Find where the given text appears and provide that cell's center as [x, y] coordinate. 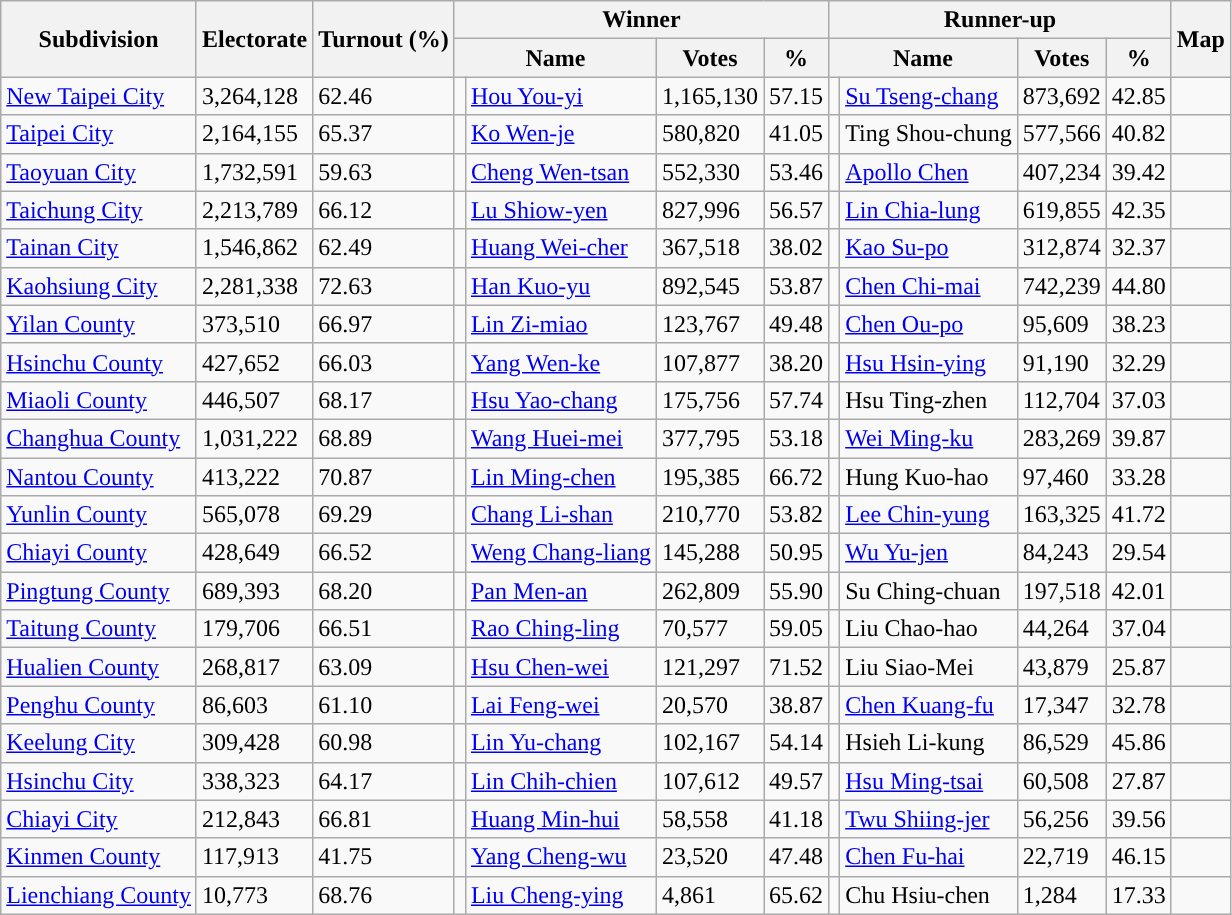
Hsieh Li-kung [929, 743]
46.15 [1138, 857]
Lai Feng-wei [560, 705]
580,820 [710, 134]
84,243 [1062, 553]
Hsinchu County [99, 362]
25.87 [1138, 667]
Pan Men-an [560, 591]
619,855 [1062, 210]
Wei Ming-ku [929, 438]
62.49 [384, 248]
175,756 [710, 400]
22,719 [1062, 857]
41.05 [796, 134]
283,269 [1062, 438]
Lin Chih-chien [560, 781]
20,570 [710, 705]
102,167 [710, 743]
Hsu Ting-zhen [929, 400]
Hsinchu City [99, 781]
107,612 [710, 781]
827,996 [710, 210]
Hsu Yao-chang [560, 400]
66.52 [384, 553]
57.74 [796, 400]
60,508 [1062, 781]
53.87 [796, 286]
38.20 [796, 362]
163,325 [1062, 515]
742,239 [1062, 286]
Hou You-yi [560, 96]
69.29 [384, 515]
Hsu Ming-tsai [929, 781]
Keelung City [99, 743]
54.14 [796, 743]
29.54 [1138, 553]
42.35 [1138, 210]
59.05 [796, 629]
577,566 [1062, 134]
Tainan City [99, 248]
Huang Wei-cher [560, 248]
Chu Hsiu-chen [929, 895]
70,577 [710, 629]
689,393 [254, 591]
66.12 [384, 210]
Liu Chao-hao [929, 629]
1,165,130 [710, 96]
Twu Shiing-jer [929, 819]
45.86 [1138, 743]
123,767 [710, 324]
17.33 [1138, 895]
40.82 [1138, 134]
53.82 [796, 515]
Winner [641, 20]
86,529 [1062, 743]
Liu Siao-Mei [929, 667]
338,323 [254, 781]
Turnout (%) [384, 39]
70.87 [384, 477]
23,520 [710, 857]
10,773 [254, 895]
121,297 [710, 667]
66.72 [796, 477]
60.98 [384, 743]
309,428 [254, 743]
Cheng Wen-tsan [560, 172]
50.95 [796, 553]
38.02 [796, 248]
New Taipei City [99, 96]
Penghu County [99, 705]
373,510 [254, 324]
41.18 [796, 819]
145,288 [710, 553]
Taitung County [99, 629]
Runner-up [1000, 20]
Hsu Hsin-ying [929, 362]
552,330 [710, 172]
66.97 [384, 324]
Hualien County [99, 667]
39.42 [1138, 172]
53.46 [796, 172]
873,692 [1062, 96]
44,264 [1062, 629]
38.87 [796, 705]
62.46 [384, 96]
63.09 [384, 667]
56,256 [1062, 819]
Lee Chin-yung [929, 515]
Taipei City [99, 134]
Yang Cheng-wu [560, 857]
1,732,591 [254, 172]
112,704 [1062, 400]
Taichung City [99, 210]
197,518 [1062, 591]
66.03 [384, 362]
Rao Ching-ling [560, 629]
95,609 [1062, 324]
Ting Shou-chung [929, 134]
117,913 [254, 857]
41.72 [1138, 515]
Miaoli County [99, 400]
59.63 [384, 172]
Wang Huei-mei [560, 438]
32.78 [1138, 705]
66.81 [384, 819]
3,264,128 [254, 96]
262,809 [710, 591]
2,213,789 [254, 210]
Lienchiang County [99, 895]
446,507 [254, 400]
68.20 [384, 591]
892,545 [710, 286]
367,518 [710, 248]
Huang Min-hui [560, 819]
Chen Ou-po [929, 324]
407,234 [1062, 172]
2,164,155 [254, 134]
56.57 [796, 210]
1,031,222 [254, 438]
Kao Su-po [929, 248]
58,558 [710, 819]
53.18 [796, 438]
39.56 [1138, 819]
Chiayi City [99, 819]
Su Ching-chuan [929, 591]
66.51 [384, 629]
Hsu Chen-wei [560, 667]
65.62 [796, 895]
427,652 [254, 362]
107,877 [710, 362]
72.63 [384, 286]
97,460 [1062, 477]
Weng Chang-liang [560, 553]
64.17 [384, 781]
179,706 [254, 629]
68.89 [384, 438]
Yunlin County [99, 515]
Nantou County [99, 477]
32.29 [1138, 362]
44.80 [1138, 286]
Changhua County [99, 438]
38.23 [1138, 324]
86,603 [254, 705]
Chen Kuang-fu [929, 705]
Ko Wen-je [560, 134]
Taoyuan City [99, 172]
33.28 [1138, 477]
49.48 [796, 324]
312,874 [1062, 248]
Subdivision [99, 39]
565,078 [254, 515]
91,190 [1062, 362]
Kaohsiung City [99, 286]
212,843 [254, 819]
17,347 [1062, 705]
65.37 [384, 134]
268,817 [254, 667]
Han Kuo-yu [560, 286]
43,879 [1062, 667]
210,770 [710, 515]
Apollo Chen [929, 172]
47.48 [796, 857]
1,284 [1062, 895]
Lin Ming-chen [560, 477]
Lin Zi-miao [560, 324]
41.75 [384, 857]
68.76 [384, 895]
55.90 [796, 591]
4,861 [710, 895]
Chen Fu-hai [929, 857]
377,795 [710, 438]
Kinmen County [99, 857]
Lin Yu-chang [560, 743]
Liu Cheng-ying [560, 895]
37.04 [1138, 629]
49.57 [796, 781]
1,546,862 [254, 248]
2,281,338 [254, 286]
Lu Shiow-yen [560, 210]
39.87 [1138, 438]
27.87 [1138, 781]
413,222 [254, 477]
Chen Chi-mai [929, 286]
Map [1200, 39]
Chang Li-shan [560, 515]
428,649 [254, 553]
Chiayi County [99, 553]
42.01 [1138, 591]
68.17 [384, 400]
Lin Chia-lung [929, 210]
61.10 [384, 705]
195,385 [710, 477]
71.52 [796, 667]
42.85 [1138, 96]
Su Tseng-chang [929, 96]
32.37 [1138, 248]
Wu Yu-jen [929, 553]
Hung Kuo-hao [929, 477]
Yang Wen-ke [560, 362]
Yilan County [99, 324]
Electorate [254, 39]
57.15 [796, 96]
37.03 [1138, 400]
Pingtung County [99, 591]
